From the cell containing the given text, extract its center point as (X, Y) coordinate. 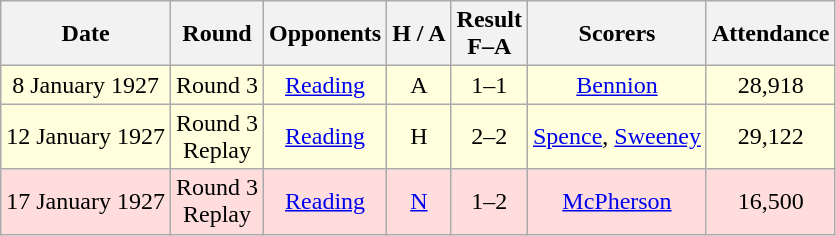
ResultF–A (489, 34)
2–2 (489, 136)
Round (216, 34)
H (419, 136)
1–2 (489, 202)
H / A (419, 34)
Opponents (326, 34)
McPherson (616, 202)
29,122 (770, 136)
Spence, Sweeney (616, 136)
A (419, 85)
Round 3 (216, 85)
16,500 (770, 202)
Scorers (616, 34)
28,918 (770, 85)
8 January 1927 (86, 85)
12 January 1927 (86, 136)
N (419, 202)
1–1 (489, 85)
17 January 1927 (86, 202)
Bennion (616, 85)
Date (86, 34)
Attendance (770, 34)
